Scan for the cell matching the given text and deliver its (X, Y) coordinate at center. 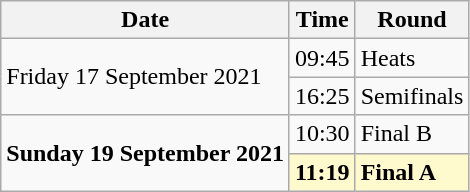
Date (146, 20)
10:30 (322, 134)
Heats (412, 58)
Semifinals (412, 96)
16:25 (322, 96)
Round (412, 20)
11:19 (322, 172)
Time (322, 20)
Friday 17 September 2021 (146, 77)
Final A (412, 172)
09:45 (322, 58)
Sunday 19 September 2021 (146, 153)
Final B (412, 134)
